From the cell containing the given text, extract its center point as (X, Y) coordinate. 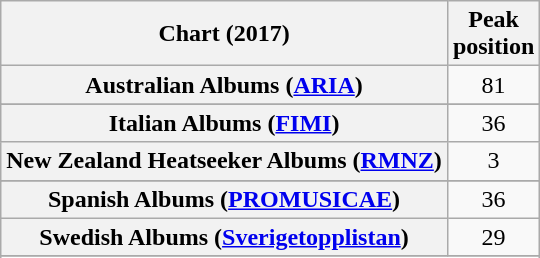
Swedish Albums (Sverigetopplistan) (224, 237)
3 (493, 161)
Italian Albums (FIMI) (224, 123)
29 (493, 237)
New Zealand Heatseeker Albums (RMNZ) (224, 161)
Peak position (493, 34)
Chart (2017) (224, 34)
Spanish Albums (PROMUSICAE) (224, 199)
Australian Albums (ARIA) (224, 85)
81 (493, 85)
